Provide the [x, y] coordinate of the cell's center where the given text is located.  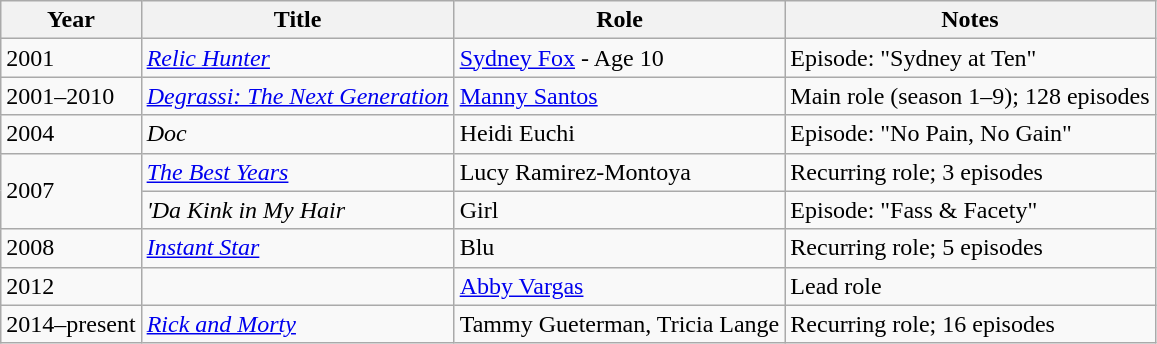
Recurring role; 3 episodes [970, 172]
Tammy Gueterman, Tricia Lange [620, 324]
Episode: "Sydney at Ten" [970, 58]
Degrassi: The Next Generation [298, 96]
Girl [620, 210]
Manny Santos [620, 96]
Lead role [970, 286]
Doc [298, 134]
2008 [71, 248]
Recurring role; 5 episodes [970, 248]
Lucy Ramirez-Montoya [620, 172]
Rick and Morty [298, 324]
Notes [970, 20]
Sydney Fox - Age 10 [620, 58]
Relic Hunter [298, 58]
2001–2010 [71, 96]
Recurring role; 16 episodes [970, 324]
Main role (season 1–9); 128 episodes [970, 96]
2012 [71, 286]
Role [620, 20]
Title [298, 20]
2007 [71, 191]
2004 [71, 134]
Heidi Euchi [620, 134]
Episode: "No Pain, No Gain" [970, 134]
Abby Vargas [620, 286]
Year [71, 20]
Instant Star [298, 248]
The Best Years [298, 172]
Blu [620, 248]
2001 [71, 58]
'Da Kink in My Hair [298, 210]
2014–present [71, 324]
Episode: "Fass & Facety" [970, 210]
